Locate the cell with the specified text and output its [X, Y] center coordinate. 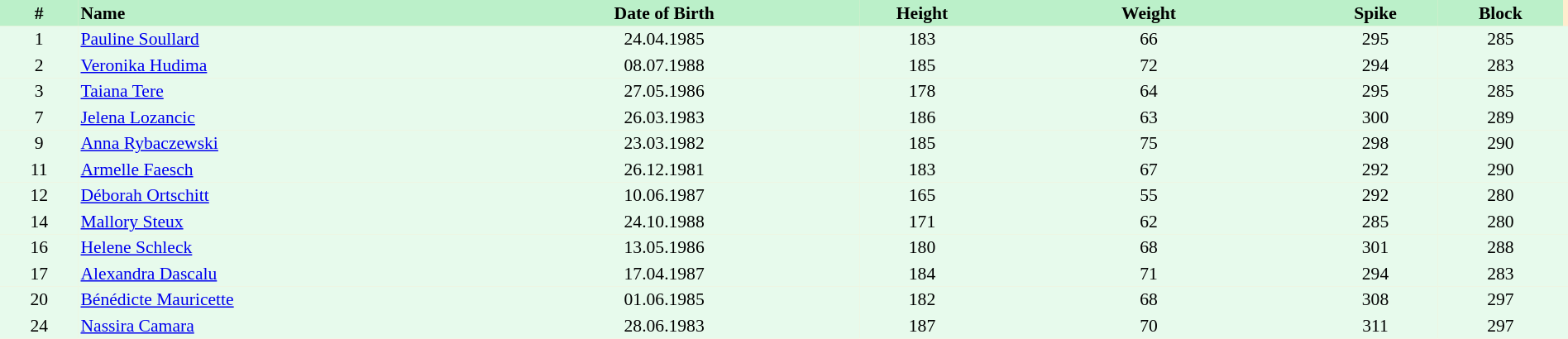
Déborah Ortschitt [273, 195]
Taiana Tere [273, 91]
63 [1150, 117]
182 [921, 299]
10.06.1987 [664, 195]
Nassira Camara [273, 326]
288 [1500, 248]
9 [39, 144]
Veronika Hudima [273, 65]
20 [39, 299]
187 [921, 326]
Helene Schleck [273, 248]
Date of Birth [664, 13]
64 [1150, 91]
01.06.1985 [664, 299]
300 [1374, 117]
Jelena Lozancic [273, 117]
70 [1150, 326]
308 [1374, 299]
08.07.1988 [664, 65]
26.12.1981 [664, 169]
55 [1150, 195]
66 [1150, 40]
17.04.1987 [664, 274]
Bénédicte Mauricette [273, 299]
2 [39, 65]
184 [921, 274]
24.10.1988 [664, 222]
72 [1150, 65]
298 [1374, 144]
7 [39, 117]
67 [1150, 169]
62 [1150, 222]
27.05.1986 [664, 91]
11 [39, 169]
Armelle Faesch [273, 169]
186 [921, 117]
Height [921, 13]
311 [1374, 326]
1 [39, 40]
178 [921, 91]
12 [39, 195]
Alexandra Dascalu [273, 274]
23.03.1982 [664, 144]
Block [1500, 13]
14 [39, 222]
Spike [1374, 13]
26.03.1983 [664, 117]
24.04.1985 [664, 40]
Weight [1150, 13]
28.06.1983 [664, 326]
171 [921, 222]
24 [39, 326]
289 [1500, 117]
Name [273, 13]
71 [1150, 274]
3 [39, 91]
17 [39, 274]
Anna Rybaczewski [273, 144]
165 [921, 195]
75 [1150, 144]
13.05.1986 [664, 248]
Mallory Steux [273, 222]
180 [921, 248]
16 [39, 248]
# [39, 13]
301 [1374, 248]
Pauline Soullard [273, 40]
